Detect which cell encompasses the target text, then output its [X, Y] center coordinate. 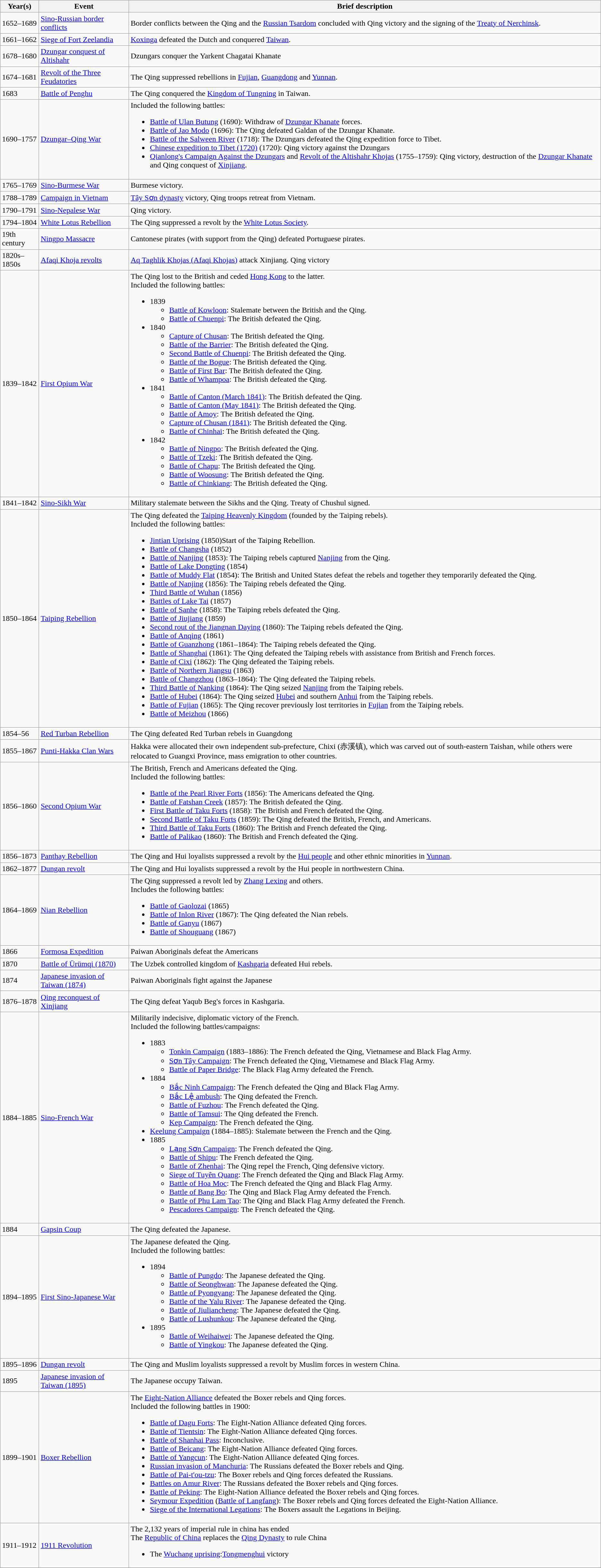
Sino-Burmese War [84, 185]
1661–1662 [20, 39]
Formosa Expedition [84, 952]
The Japanese occupy Taiwan. [365, 1381]
1841–1842 [20, 503]
Sino-Nepalese War [84, 210]
Tây Sơn dynasty victory, Qing troops retreat from Vietnam. [365, 198]
1855–1867 [20, 751]
Sino-Sikh War [84, 503]
Campaign in Vietnam [84, 198]
1911 Revolution [84, 1546]
The Qing and Muslim loyalists suppressed a revolt by Muslim forces in western China. [365, 1365]
The Qing and Hui loyalists suppressed a revolt by the Hui people and other ethnic minorities in Yunnan. [365, 856]
1765–1769 [20, 185]
1856–1873 [20, 856]
White Lotus Rebellion [84, 222]
The Qing defeated the Japanese. [365, 1229]
1862–1877 [20, 869]
Panthay Rebellion [84, 856]
1788–1789 [20, 198]
Japanese invasion of Taiwan (1874) [84, 981]
Year(s) [20, 6]
1794–1804 [20, 222]
1790–1791 [20, 210]
Sino-Russian border conflicts [84, 23]
1874 [20, 981]
The Qing defeated Red Turban rebels in Guangdong [365, 733]
1839–1842 [20, 384]
Boxer Rebellion [84, 1457]
1820s–1850s [20, 260]
Aq Taghlik Khojas (Afaqi Khojas) attack Xinjiang. Qing victory [365, 260]
The Uzbek controlled kingdom of Kashgaria defeated Hui rebels. [365, 964]
Afaqi Khoja revolts [84, 260]
1894–1895 [20, 1297]
Koxinga defeated the Dutch and conquered Taiwan. [365, 39]
1690–1757 [20, 139]
The Qing defeat Yaqub Beg's forces in Kashgaria. [365, 1001]
Paiwan Aboriginals fight against the Japanese [365, 981]
1674–1681 [20, 77]
Nian Rebellion [84, 910]
The Qing conquered the Kingdom of Tungning in Taiwan. [365, 93]
1850–1864 [20, 618]
First Sino-Japanese War [84, 1297]
Burmese victory. [365, 185]
1856–1860 [20, 806]
1870 [20, 964]
The Qing and Hui loyalists suppressed a revolt by the Hui people in northwestern China. [365, 869]
Border conflicts between the Qing and the Russian Tsardom concluded with Qing victory and the signing of the Treaty of Nerchinsk. [365, 23]
Military stalemate between the Sikhs and the Qing. Treaty of Chushul signed. [365, 503]
Gapsin Coup [84, 1229]
1876–1878 [20, 1001]
Qing victory. [365, 210]
1854–56 [20, 733]
Dzungars conquer the Yarkent Chagatai Khanate [365, 56]
Brief description [365, 6]
Revolt of the Three Feudatories [84, 77]
1652–1689 [20, 23]
Paiwan Aboriginals defeat the Americans [365, 952]
Red Turban Rebellion [84, 733]
1678–1680 [20, 56]
Japanese invasion of Taiwan (1895) [84, 1381]
1884 [20, 1229]
Dzungar conquest of Altishahr [84, 56]
Cantonese pirates (with support from the Qing) defeated Portuguese pirates. [365, 239]
Punti-Hakka Clan Wars [84, 751]
19th century [20, 239]
Sino-French War [84, 1117]
Qing reconquest of Xinjiang [84, 1001]
Battle of Penghu [84, 93]
Dzungar–Qing War [84, 139]
Battle of Ürümqi (1870) [84, 964]
1866 [20, 952]
Ningpo Massacre [84, 239]
1864–1869 [20, 910]
1895 [20, 1381]
1895–1896 [20, 1365]
Siege of Fort Zeelandia [84, 39]
Event [84, 6]
1899–1901 [20, 1457]
The Qing suppressed rebellions in Fujian, Guangdong and Yunnan. [365, 77]
Second Opium War [84, 806]
1683 [20, 93]
1911–1912 [20, 1546]
1884–1885 [20, 1117]
The Qing suppressed a revolt by the White Lotus Society. [365, 222]
First Opium War [84, 384]
Taiping Rebellion [84, 618]
